Identify which cell holds the provided text, then report its [x, y] central coordinate. 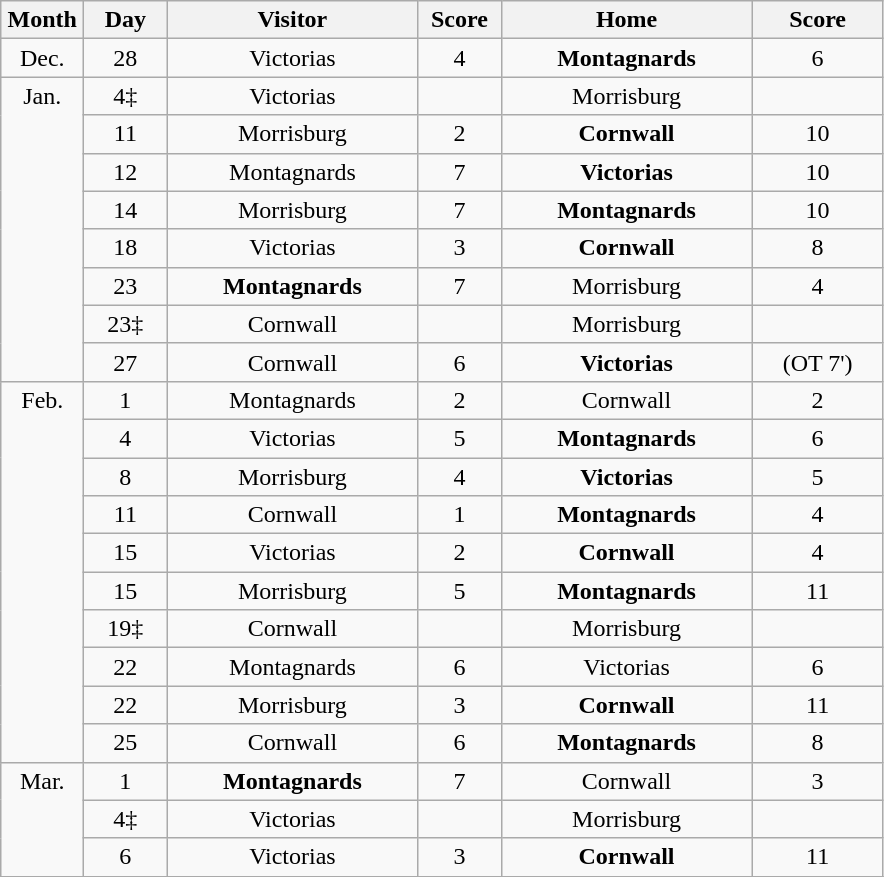
27 [126, 362]
Jan. [42, 229]
Visitor [292, 20]
Feb. [42, 572]
12 [126, 172]
14 [126, 210]
28 [126, 58]
Dec. [42, 58]
18 [126, 248]
(OT 7') [818, 362]
Month [42, 20]
Mar. [42, 819]
Home [626, 20]
19‡ [126, 629]
23 [126, 286]
Day [126, 20]
25 [126, 743]
23‡ [126, 324]
